Pinpoint the cell where the given text exists, returning its (x, y) midpoint coordinate. 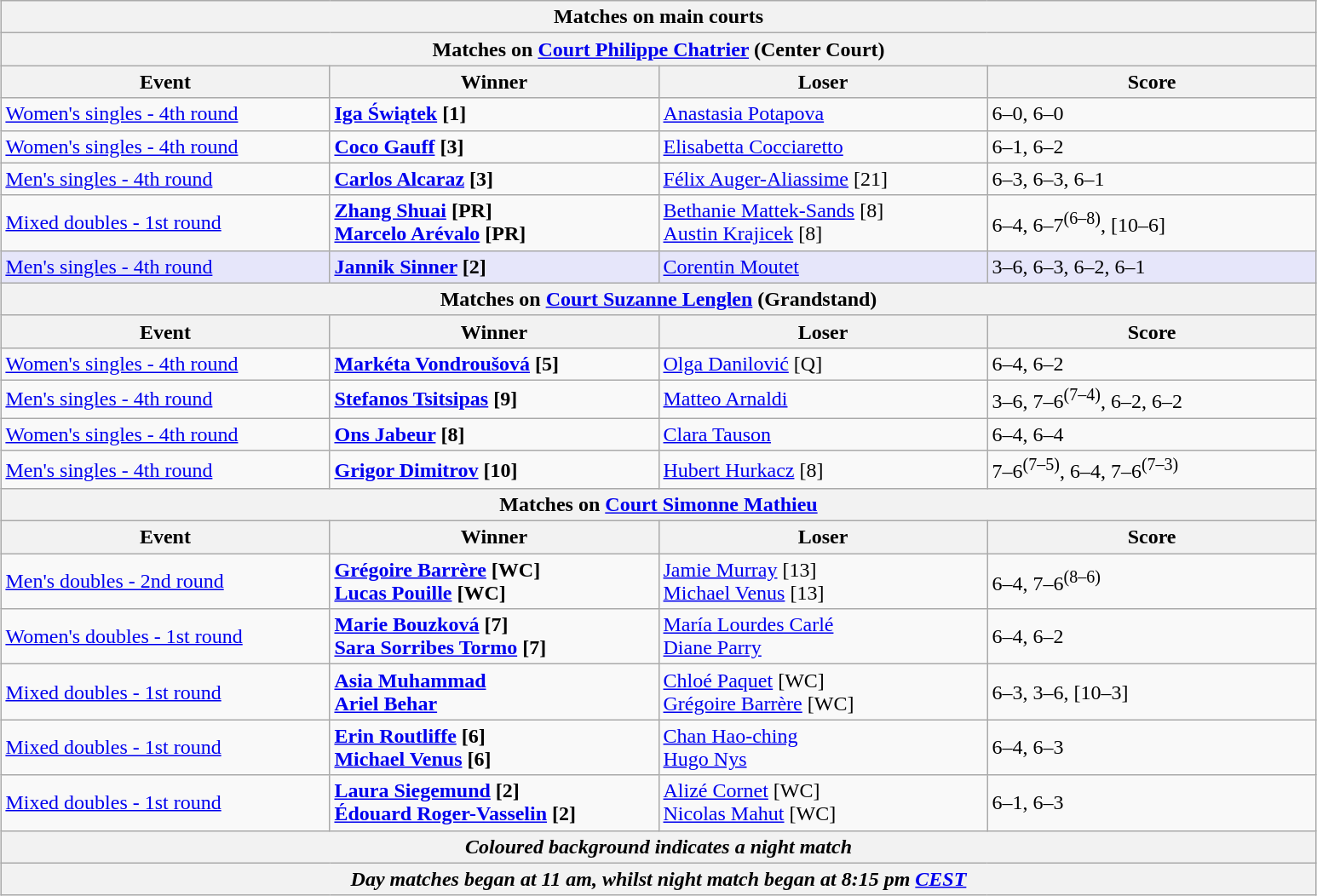
Stefanos Tsitsipas [9] (494, 399)
Coloured background indicates a night match (658, 847)
Chloé Paquet [WC] Grégoire Barrère [WC] (823, 692)
7–6(7–5), 6–4, 7–6(7–3) (1152, 470)
Matches on Court Suzanne Lenglen (Grandstand) (658, 299)
Bethanie Mattek-Sands [8] Austin Krajicek [8] (823, 223)
Carlos Alcaraz [3] (494, 179)
Day matches began at 11 am, whilst night match began at 8:15 pm CEST (658, 879)
Corentin Moutet (823, 267)
Grigor Dimitrov [10] (494, 470)
Erin Routliffe [6] Michael Venus [6] (494, 748)
Matches on main courts (658, 17)
Matches on Court Simonne Mathieu (658, 505)
Matches on Court Philippe Chatrier (Center Court) (658, 49)
3–6, 7–6(7–4), 6–2, 6–2 (1152, 399)
6–3, 6–3, 6–1 (1152, 179)
Coco Gauff [3] (494, 146)
Hubert Hurkacz [8] (823, 470)
Jamie Murray [13] Michael Venus [13] (823, 581)
Iga Świątek [1] (494, 114)
Elisabetta Cocciaretto (823, 146)
6–1, 6–2 (1152, 146)
6–4, 6–3 (1152, 748)
Laura Siegemund [2] Édouard Roger-Vasselin [2] (494, 802)
Félix Auger-Aliassime [21] (823, 179)
Asia Muhammad Ariel Behar (494, 692)
6–4, 6–4 (1152, 434)
6–3, 3–6, [10–3] (1152, 692)
María Lourdes Carlé Diane Parry (823, 637)
Anastasia Potapova (823, 114)
Chan Hao-ching Hugo Nys (823, 748)
6–0, 6–0 (1152, 114)
Jannik Sinner [2] (494, 267)
Ons Jabeur [8] (494, 434)
Grégoire Barrère [WC] Lucas Pouille [WC] (494, 581)
Markéta Vondroušová [5] (494, 364)
6–4, 7–6(8–6) (1152, 581)
3–6, 6–3, 6–2, 6–1 (1152, 267)
Men's doubles - 2nd round (165, 581)
Alizé Cornet [WC] Nicolas Mahut [WC] (823, 802)
Marie Bouzková [7] Sara Sorribes Tormo [7] (494, 637)
6–4, 6–7(6–8), [10–6] (1152, 223)
6–1, 6–3 (1152, 802)
Matteo Arnaldi (823, 399)
Olga Danilović [Q] (823, 364)
Zhang Shuai [PR] Marcelo Arévalo [PR] (494, 223)
Women's doubles - 1st round (165, 637)
Clara Tauson (823, 434)
